Extract the (x, y) coordinate from the center of the cell holding the provided text.  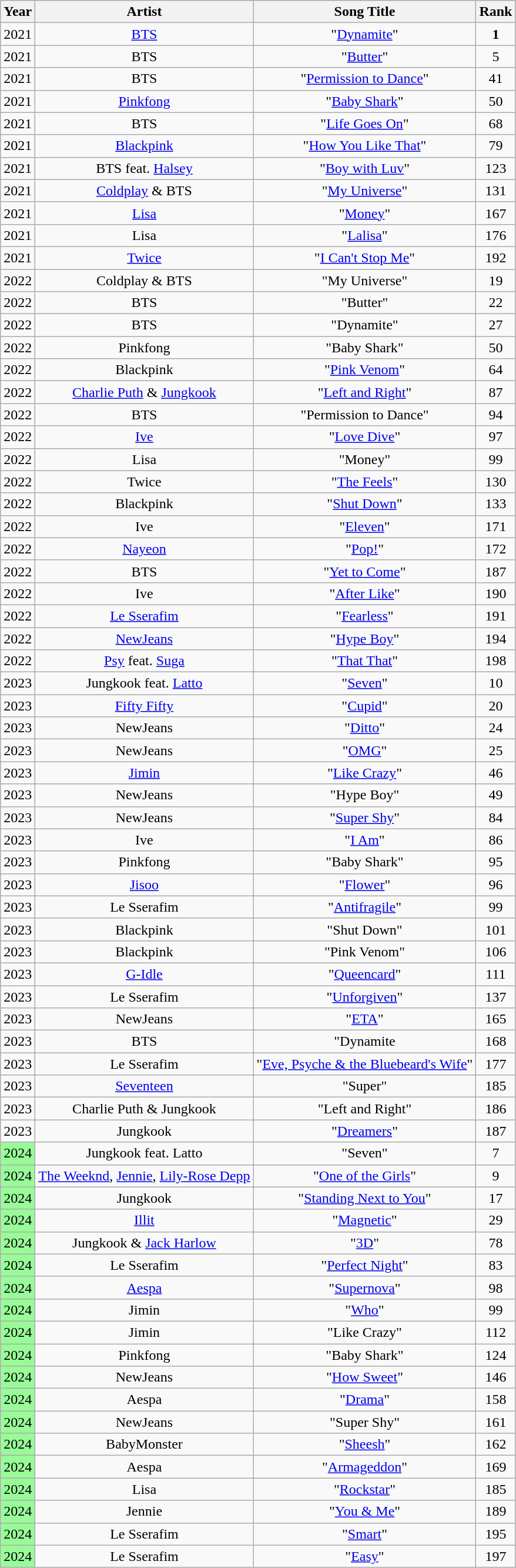
"Perfect Night" (364, 1265)
49 (496, 795)
"Dreamers" (364, 1131)
"Standing Next to You" (364, 1198)
"Fearless" (364, 616)
7 (496, 1153)
133 (496, 504)
Illit (145, 1220)
Jennie (145, 1512)
198 (496, 661)
Year (18, 12)
130 (496, 482)
9 (496, 1176)
191 (496, 616)
"Queencard" (364, 974)
64 (496, 370)
Song Title (364, 12)
Rank (496, 12)
"Pop!" (364, 549)
The Weeknd, Jennie, Lily-Rose Depp (145, 1176)
165 (496, 1019)
"Cupid" (364, 706)
"You & Me" (364, 1512)
87 (496, 392)
"Flower" (364, 885)
24 (496, 728)
97 (496, 437)
"Easy" (364, 1556)
98 (496, 1287)
124 (496, 1355)
161 (496, 1422)
"Smart" (364, 1534)
Jungkook & Jack Harlow (145, 1243)
"OMG" (364, 750)
"Sheesh" (364, 1444)
106 (496, 952)
96 (496, 885)
79 (496, 146)
"Eve, Psyche & the Bluebeard's Wife" (364, 1064)
177 (496, 1064)
19 (496, 281)
"I Can't Stop Me" (364, 258)
"Boy with Luv" (364, 168)
137 (496, 997)
131 (496, 191)
"Rockstar" (364, 1489)
146 (496, 1377)
27 (496, 325)
190 (496, 593)
20 (496, 706)
"Love Dive" (364, 437)
"Dynamite (364, 1042)
186 (496, 1109)
158 (496, 1400)
189 (496, 1512)
"That That" (364, 661)
172 (496, 549)
BTS feat. Halsey (145, 168)
169 (496, 1467)
194 (496, 638)
22 (496, 303)
86 (496, 840)
123 (496, 168)
25 (496, 750)
176 (496, 235)
"Armageddon" (364, 1467)
G-Idle (145, 974)
Nayeon (145, 549)
95 (496, 862)
"I Am" (364, 840)
197 (496, 1556)
"3D" (364, 1243)
101 (496, 929)
Seventeen (145, 1086)
192 (496, 258)
"ETA" (364, 1019)
111 (496, 974)
BabyMonster (145, 1444)
"Antifragile" (364, 907)
"Super" (364, 1086)
"After Like" (364, 593)
"Drama" (364, 1400)
68 (496, 124)
"Yet to Come" (364, 571)
167 (496, 213)
41 (496, 79)
46 (496, 773)
"Lalisa" (364, 235)
168 (496, 1042)
84 (496, 818)
"Supernova" (364, 1287)
10 (496, 683)
Psy feat. Suga (145, 661)
Fifty Fifty (145, 706)
94 (496, 415)
1 (496, 34)
195 (496, 1534)
"One of the Girls" (364, 1176)
"How Sweet" (364, 1377)
"Unforgiven" (364, 997)
17 (496, 1198)
Artist (145, 12)
171 (496, 526)
"Eleven" (364, 526)
"Life Goes On" (364, 124)
78 (496, 1243)
112 (496, 1332)
29 (496, 1220)
"Magnetic" (364, 1220)
"Ditto" (364, 728)
"How You Like That" (364, 146)
162 (496, 1444)
Jisoo (145, 885)
"The Feels" (364, 482)
83 (496, 1265)
"Who" (364, 1310)
5 (496, 56)
